Output the (x, y) coordinate of the center of the cell containing the given text.  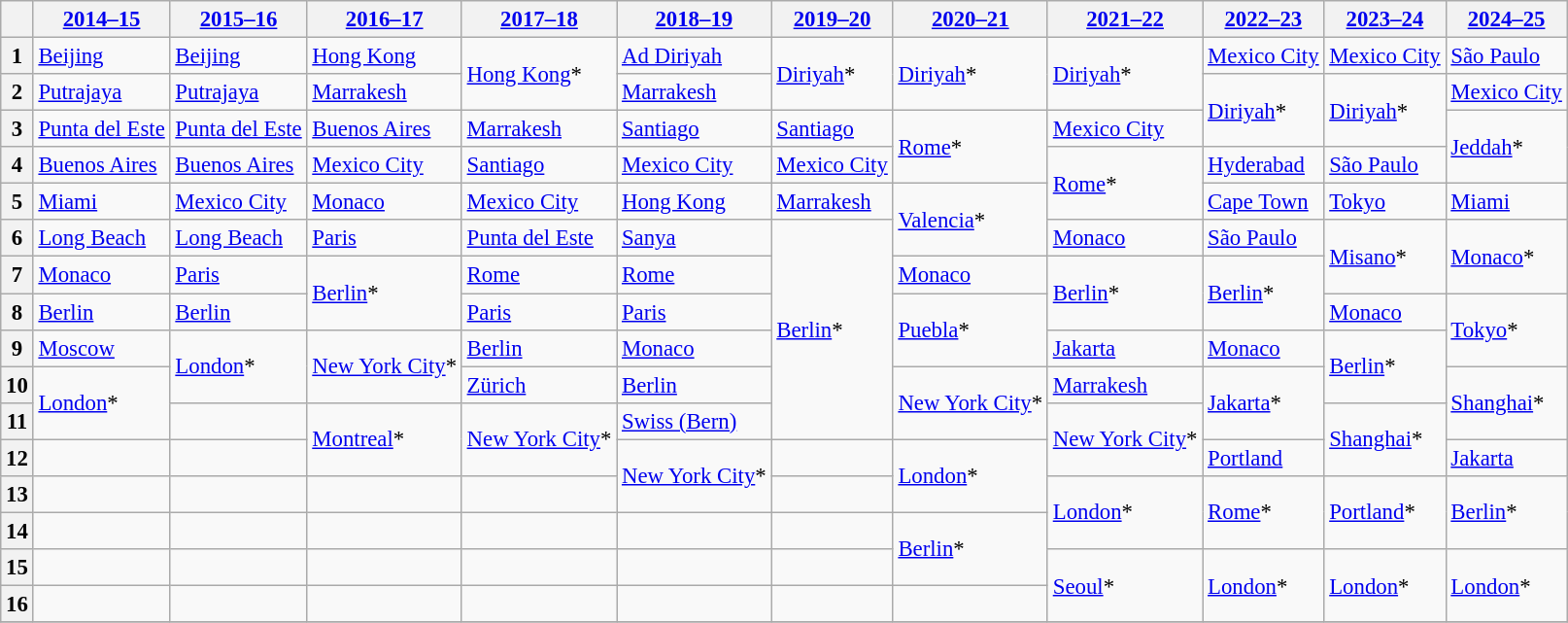
Sanya (694, 238)
Seoul* (1125, 585)
Valencia* (970, 220)
Puebla* (970, 330)
Ad Diriyah (694, 56)
Montreal* (385, 439)
2024–25 (1506, 19)
16 (17, 604)
11 (17, 421)
9 (17, 348)
Misano* (1385, 257)
2019–20 (832, 19)
Monaco* (1506, 257)
Moscow (101, 348)
Portland (1263, 458)
Cape Town (1263, 202)
Swiss (Bern) (694, 421)
10 (17, 385)
2022–23 (1263, 19)
12 (17, 458)
2017–18 (538, 19)
Tokyo (1385, 202)
7 (17, 275)
Hong Kong* (538, 74)
2 (17, 92)
14 (17, 531)
4 (17, 165)
2020–21 (970, 19)
Tokyo* (1506, 330)
2016–17 (385, 19)
2014–15 (101, 19)
2018–19 (694, 19)
6 (17, 238)
5 (17, 202)
Portland* (1385, 513)
1 (17, 56)
Hyderabad (1263, 165)
13 (17, 495)
2021–22 (1125, 19)
Jeddah* (1506, 148)
Zürich (538, 385)
2015–16 (239, 19)
3 (17, 129)
2023–24 (1385, 19)
8 (17, 312)
15 (17, 568)
Jakarta* (1263, 402)
